Return the [x, y] coordinate for the center point of the cell that contains the specified text.  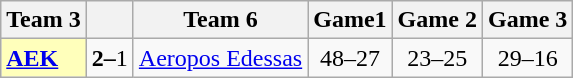
23–25 [437, 58]
AEK [44, 58]
Game 3 [527, 20]
Team 3 [44, 20]
2–1 [110, 58]
Team 6 [220, 20]
Game 2 [437, 20]
Game1 [350, 20]
Aeropos Edessas [220, 58]
48–27 [350, 58]
29–16 [527, 58]
